Detect which cell encompasses the target text, then output its [x, y] center coordinate. 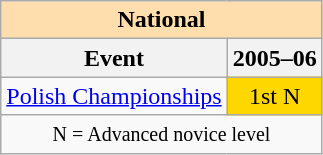
Event [114, 58]
National [162, 20]
Polish Championships [114, 96]
1st N [274, 96]
2005–06 [274, 58]
N = Advanced novice level [162, 134]
